Extract the [X, Y] coordinate from the center of the cell holding the provided text.  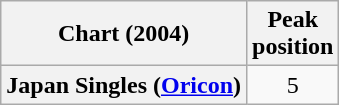
Chart (2004) [124, 34]
Japan Singles (Oricon) [124, 85]
5 [293, 85]
Peakposition [293, 34]
